Provide the (x, y) coordinate of the cell's center where the given text is located.  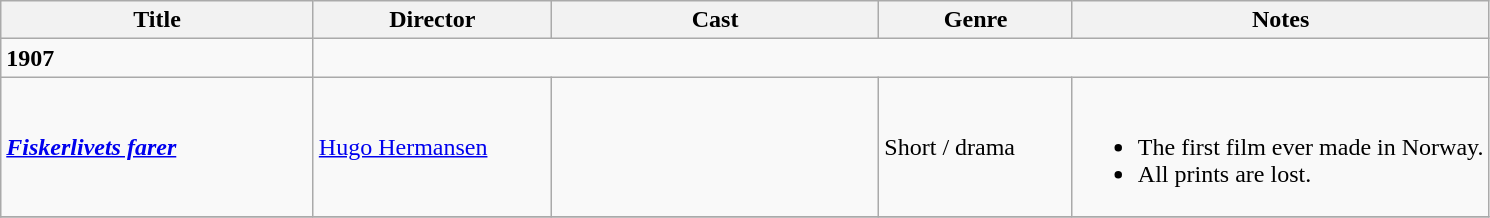
Genre (976, 20)
Notes (1280, 20)
Title (158, 20)
Hugo Hermansen (432, 147)
Fiskerlivets farer (158, 147)
The first film ever made in Norway.All prints are lost. (1280, 147)
Director (432, 20)
Short / drama (976, 147)
1907 (158, 58)
Cast (714, 20)
